Search for the cell housing the specified text and yield its (x, y) center coordinate. 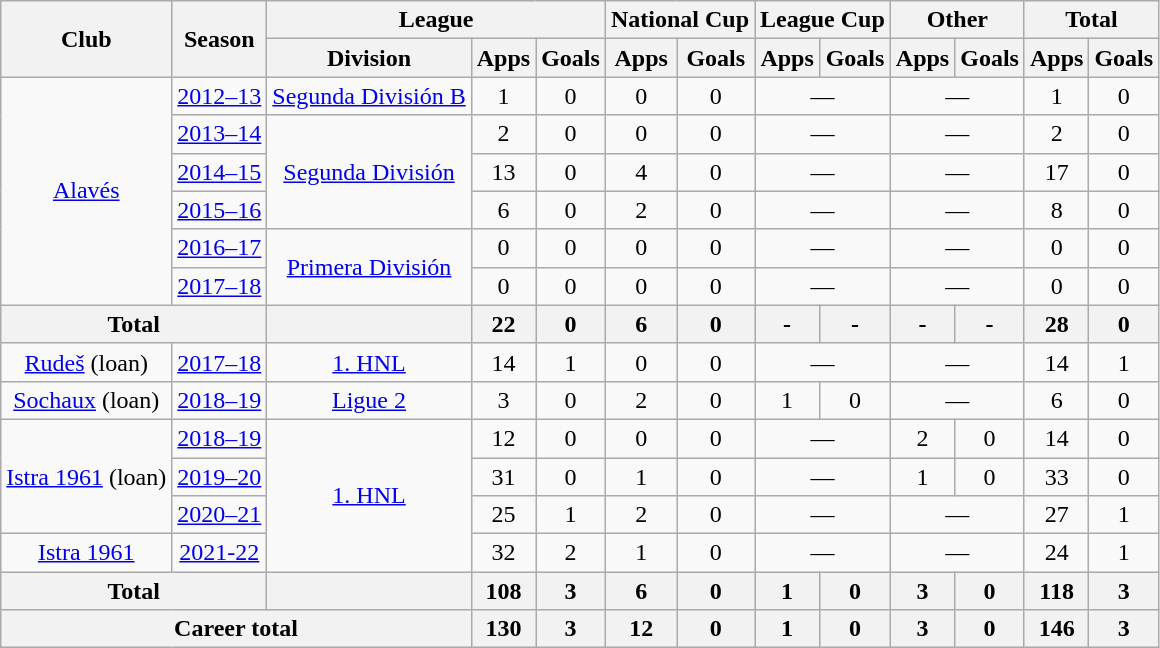
Primera División (369, 267)
2012–13 (220, 96)
National Cup (680, 20)
Ligue 2 (369, 400)
25 (503, 515)
2021-22 (220, 553)
Segunda División B (369, 96)
24 (1056, 553)
8 (1056, 210)
17 (1056, 172)
League Cup (823, 20)
2014–15 (220, 172)
2016–17 (220, 248)
32 (503, 553)
Istra 1961 (loan) (86, 476)
28 (1056, 324)
Alavés (86, 191)
4 (641, 172)
League (436, 20)
22 (503, 324)
Rudeš (loan) (86, 362)
33 (1056, 477)
Istra 1961 (86, 553)
118 (1056, 591)
Division (369, 58)
130 (503, 629)
146 (1056, 629)
2019–20 (220, 477)
2015–16 (220, 210)
108 (503, 591)
2013–14 (220, 134)
27 (1056, 515)
Sochaux (loan) (86, 400)
31 (503, 477)
Career total (236, 629)
13 (503, 172)
Club (86, 39)
2020–21 (220, 515)
Other (957, 20)
Season (220, 39)
Segunda División (369, 172)
